Search for the cell housing the specified text and yield its [x, y] center coordinate. 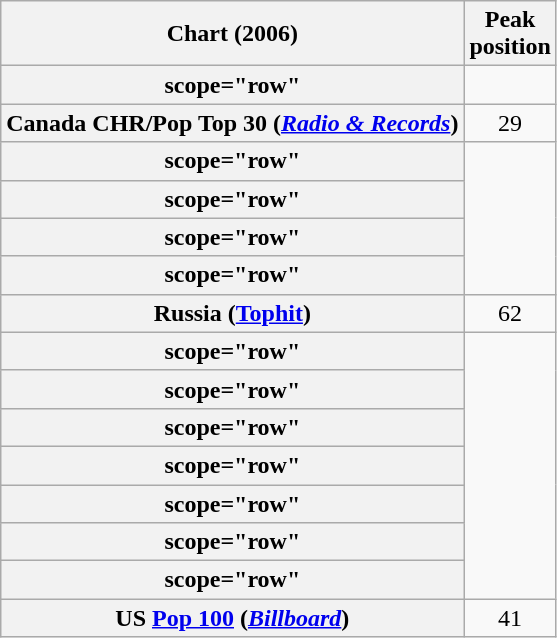
62 [510, 313]
Chart (2006) [232, 34]
Russia (Tophit) [232, 313]
41 [510, 618]
29 [510, 123]
Peakposition [510, 34]
US Pop 100 (Billboard) [232, 618]
Canada CHR/Pop Top 30 (Radio & Records) [232, 123]
